Return (X, Y) of the center of cell containing provided text 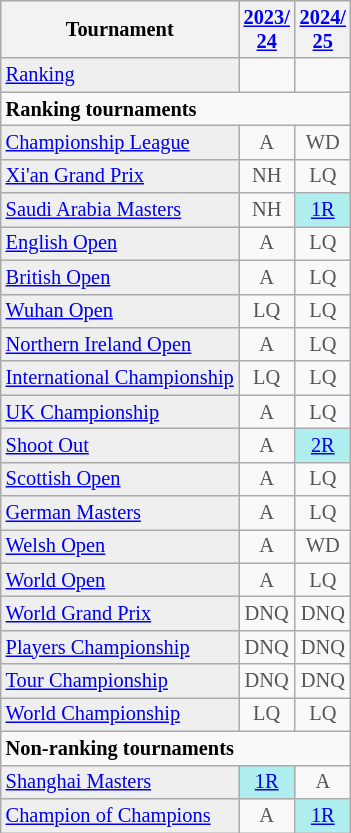
Players Championship (120, 647)
Tour Championship (120, 681)
Non-ranking tournaments (176, 748)
Saudi Arabia Masters (120, 210)
World Grand Prix (120, 613)
Champion of Champions (120, 815)
World Championship (120, 714)
Shanghai Masters (120, 782)
English Open (120, 243)
Shoot Out (120, 445)
Xi'an Grand Prix (120, 176)
Scottish Open (120, 479)
2023/24 (267, 29)
Wuhan Open (120, 311)
German Masters (120, 513)
2R (323, 445)
Ranking tournaments (176, 109)
2024/25 (323, 29)
Northern Ireland Open (120, 344)
Ranking (120, 75)
World Open (120, 580)
UK Championship (120, 412)
International Championship (120, 378)
Tournament (120, 29)
British Open (120, 277)
Welsh Open (120, 546)
Championship League (120, 142)
